Pinpoint the cell where the given text exists, returning its (X, Y) midpoint coordinate. 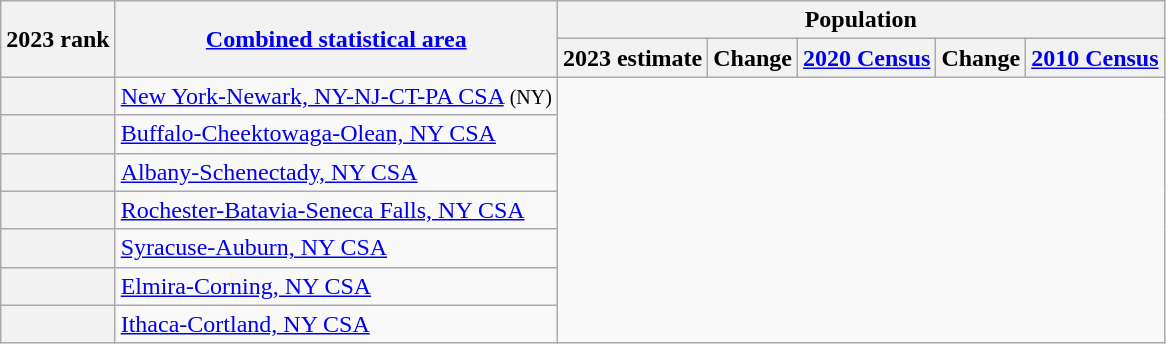
Albany-Schenectady, NY CSA (336, 172)
Ithaca-Cortland, NY CSA (336, 324)
2023 rank (58, 39)
Combined statistical area (336, 39)
2010 Census (1095, 58)
Rochester-Batavia-Seneca Falls, NY CSA (336, 210)
Buffalo-Cheektowaga-Olean, NY CSA (336, 134)
2020 Census (866, 58)
Syracuse-Auburn, NY CSA (336, 248)
2023 estimate (632, 58)
Population (860, 20)
New York-Newark, NY-NJ-CT-PA CSA (NY) (336, 96)
Elmira-Corning, NY CSA (336, 286)
